Extract the (x, y) coordinate from the center of the cell holding the provided text.  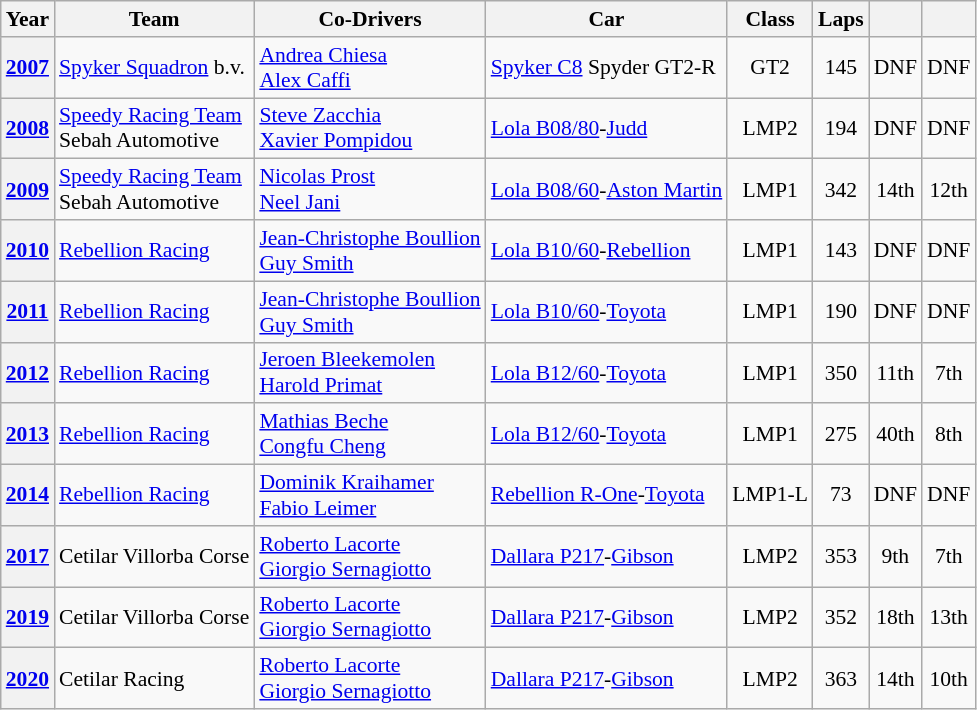
Lola B10/60-Toyota (607, 312)
Dominik Kraihamer Fabio Leimer (370, 496)
2017 (28, 556)
Car (607, 19)
40th (896, 434)
145 (841, 68)
Spyker Squadron b.v. (154, 68)
Steve Zacchia Xavier Pompidou (370, 128)
353 (841, 556)
Co-Drivers (370, 19)
350 (841, 372)
10th (948, 678)
Class (770, 19)
342 (841, 190)
Jeroen Bleekemolen Harold Primat (370, 372)
Nicolas Prost Neel Jani (370, 190)
2009 (28, 190)
8th (948, 434)
2007 (28, 68)
18th (896, 618)
Lola B08/60-Aston Martin (607, 190)
Rebellion R-One-Toyota (607, 496)
363 (841, 678)
2010 (28, 250)
352 (841, 618)
Team (154, 19)
13th (948, 618)
12th (948, 190)
Andrea Chiesa Alex Caffi (370, 68)
190 (841, 312)
2011 (28, 312)
275 (841, 434)
Lola B08/80-Judd (607, 128)
Spyker C8 Spyder GT2-R (607, 68)
LMP1-L (770, 496)
11th (896, 372)
Year (28, 19)
194 (841, 128)
Cetilar Racing (154, 678)
2013 (28, 434)
Mathias Beche Congfu Cheng (370, 434)
2012 (28, 372)
143 (841, 250)
2014 (28, 496)
2020 (28, 678)
2008 (28, 128)
Lola B10/60-Rebellion (607, 250)
73 (841, 496)
2019 (28, 618)
GT2 (770, 68)
9th (896, 556)
Laps (841, 19)
